Search for the cell housing the specified text and yield its [x, y] center coordinate. 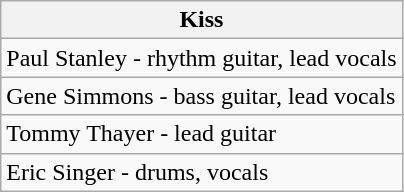
Gene Simmons - bass guitar, lead vocals [202, 96]
Kiss [202, 20]
Eric Singer - drums, vocals [202, 172]
Tommy Thayer - lead guitar [202, 134]
Paul Stanley - rhythm guitar, lead vocals [202, 58]
